Return [X, Y] of the center of cell containing provided text 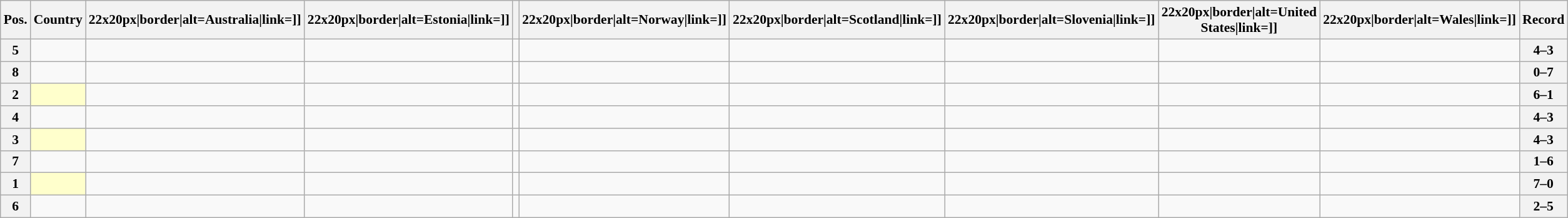
7 [16, 162]
Country [58, 20]
Pos. [16, 20]
8 [16, 73]
6 [16, 207]
2 [16, 95]
22x20px|border|alt=Estonia|link=]] [409, 20]
2–5 [1543, 207]
7–0 [1543, 184]
3 [16, 140]
6–1 [1543, 95]
22x20px|border|alt=United States|link=]] [1239, 20]
22x20px|border|alt=Wales|link=]] [1419, 20]
1 [16, 184]
5 [16, 50]
22x20px|border|alt=Slovenia|link=]] [1052, 20]
1–6 [1543, 162]
0–7 [1543, 73]
4 [16, 117]
22x20px|border|alt=Scotland|link=]] [837, 20]
Record [1543, 20]
22x20px|border|alt=Australia|link=]] [195, 20]
22x20px|border|alt=Norway|link=]] [624, 20]
